Identify which cell holds the provided text, then report its (X, Y) central coordinate. 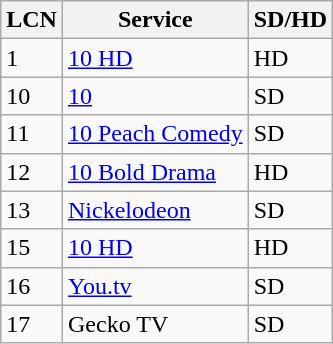
16 (32, 286)
10 Peach Comedy (155, 134)
13 (32, 210)
Nickelodeon (155, 210)
10 Bold Drama (155, 172)
17 (32, 324)
1 (32, 58)
You.tv (155, 286)
11 (32, 134)
LCN (32, 20)
Service (155, 20)
15 (32, 248)
Gecko TV (155, 324)
12 (32, 172)
SD/HD (290, 20)
